Capture the cell that displays the provided text and extract its [X, Y] central coordinate. 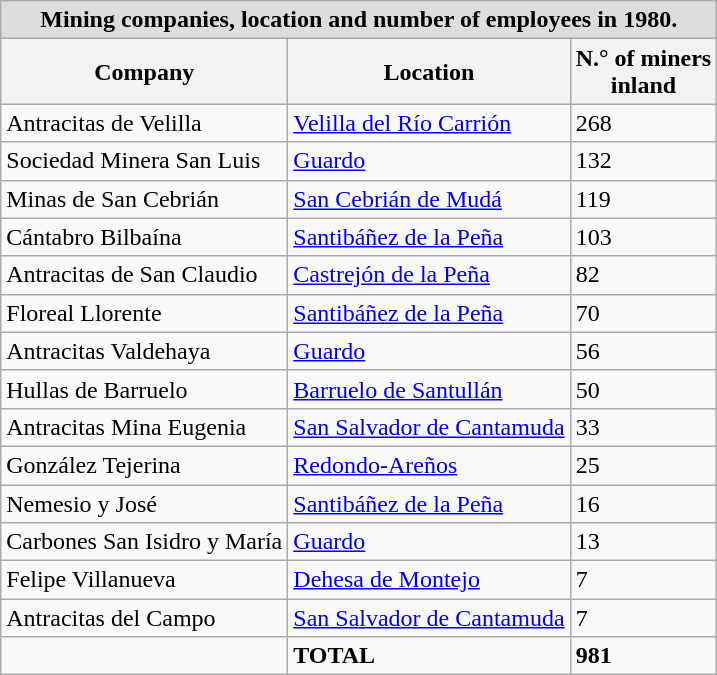
16 [644, 503]
13 [644, 542]
Antracitas de San Claudio [144, 275]
Velilla del Río Carrión [429, 123]
981 [644, 656]
Castrejón de la Peña [429, 275]
Dehesa de Montejo [429, 580]
Felipe Villanueva [144, 580]
Cántabro Bilbaína [144, 237]
Antracitas del Campo [144, 618]
Redondo-Areños [429, 465]
Antracitas Valdehaya [144, 351]
25 [644, 465]
Floreal Llorente [144, 313]
Minas de San Cebrián [144, 199]
119 [644, 199]
Antracitas Mina Eugenia [144, 427]
Sociedad Minera San Luis [144, 161]
Company [144, 72]
Antracitas de Velilla [144, 123]
Barruelo de Santullán [429, 389]
Nemesio y José [144, 503]
TOTAL [429, 656]
132 [644, 161]
Hullas de Barruelo [144, 389]
Mining companies, location and number of employees in 1980. [359, 20]
San Cebrián de Mudá [429, 199]
Carbones San Isidro y María [144, 542]
Location [429, 72]
González Tejerina [144, 465]
70 [644, 313]
N.° of minersinland [644, 72]
33 [644, 427]
103 [644, 237]
56 [644, 351]
82 [644, 275]
268 [644, 123]
50 [644, 389]
